Capture the cell that displays the provided text and extract its [x, y] central coordinate. 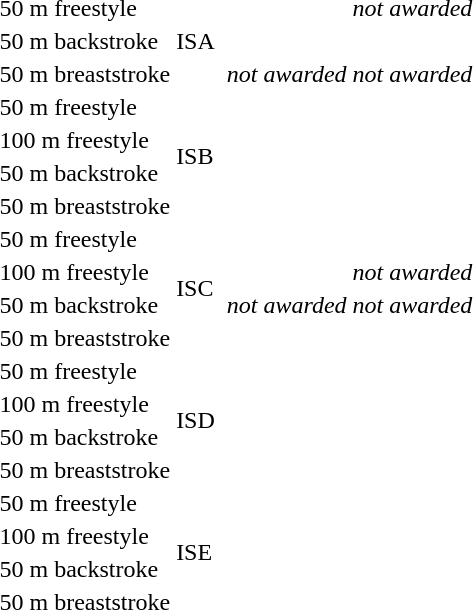
ISD [196, 420]
ISB [196, 156]
ISC [196, 288]
